Detect which cell encompasses the target text, then output its [x, y] center coordinate. 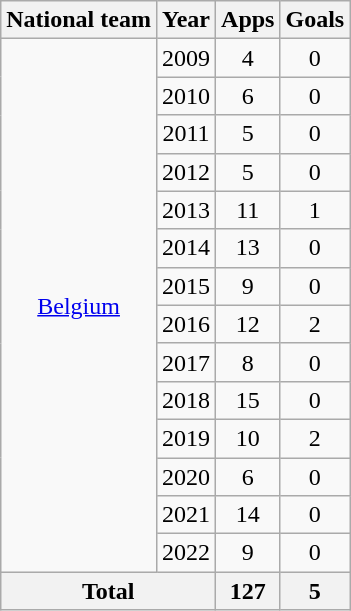
2009 [186, 58]
11 [248, 210]
4 [248, 58]
12 [248, 324]
2011 [186, 134]
15 [248, 400]
2013 [186, 210]
2022 [186, 553]
2017 [186, 362]
2015 [186, 286]
14 [248, 515]
Year [186, 20]
127 [248, 591]
Total [108, 591]
2020 [186, 477]
1 [315, 210]
Apps [248, 20]
13 [248, 248]
10 [248, 438]
2021 [186, 515]
2014 [186, 248]
National team [79, 20]
2010 [186, 96]
2012 [186, 172]
2018 [186, 400]
Belgium [79, 306]
8 [248, 362]
Goals [315, 20]
2016 [186, 324]
2019 [186, 438]
